Provide the (X, Y) coordinate of the cell's center where the given text is located.  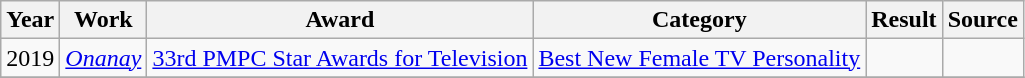
Category (700, 20)
Onanay (104, 58)
Best New Female TV Personality (700, 58)
Year (30, 20)
Result (904, 20)
Source (982, 20)
Work (104, 20)
33rd PMPC Star Awards for Television (340, 58)
2019 (30, 58)
Award (340, 20)
